From the cell containing the given text, extract its center point as (X, Y) coordinate. 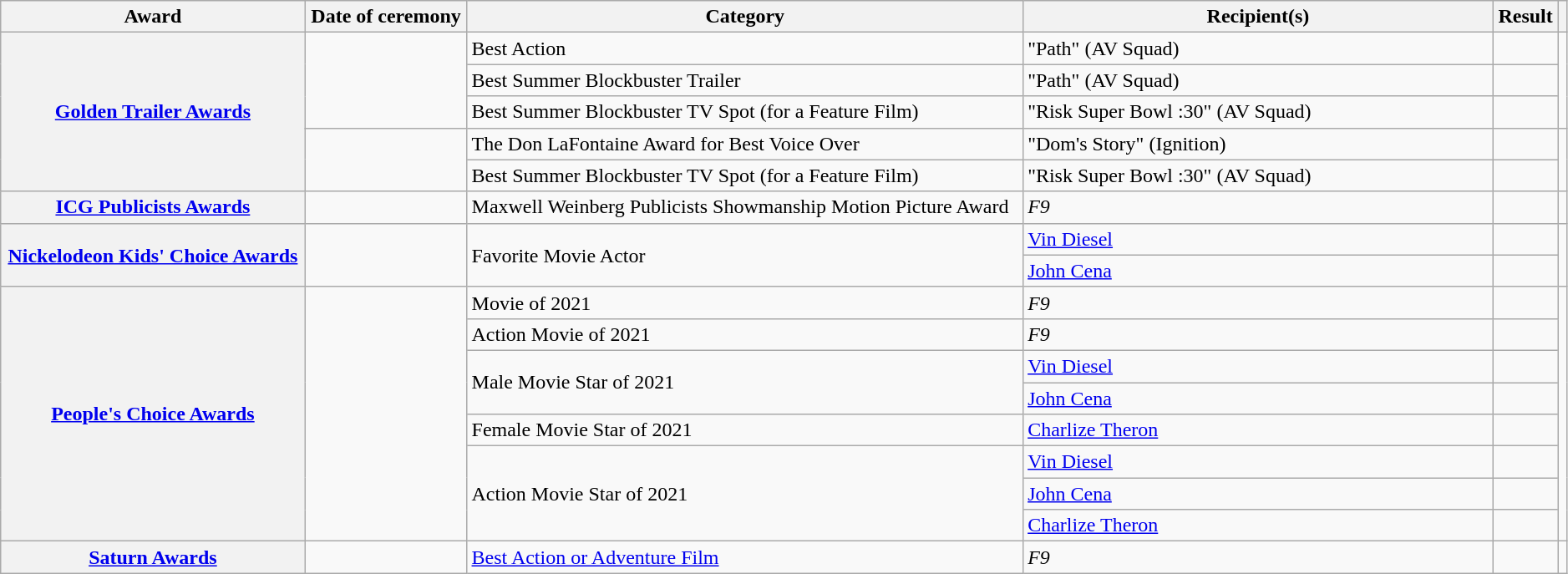
"Dom's Story" (Ignition) (1258, 144)
Category (745, 17)
Movie of 2021 (745, 302)
Best Summer Blockbuster Trailer (745, 80)
ICG Publicists Awards (153, 207)
Female Movie Star of 2021 (745, 430)
Golden Trailer Awards (153, 112)
Action Movie of 2021 (745, 334)
Favorite Movie Actor (745, 255)
Date of ceremony (386, 17)
The Don LaFontaine Award for Best Voice Over (745, 144)
Action Movie Star of 2021 (745, 494)
People's Choice Awards (153, 414)
Saturn Awards (153, 557)
Result (1525, 17)
Male Movie Star of 2021 (745, 382)
Recipient(s) (1258, 17)
Award (153, 17)
Best Action or Adventure Film (745, 557)
Best Action (745, 48)
Nickelodeon Kids' Choice Awards (153, 255)
Maxwell Weinberg Publicists Showmanship Motion Picture Award (745, 207)
